Capture the cell that displays the provided text and extract its [x, y] central coordinate. 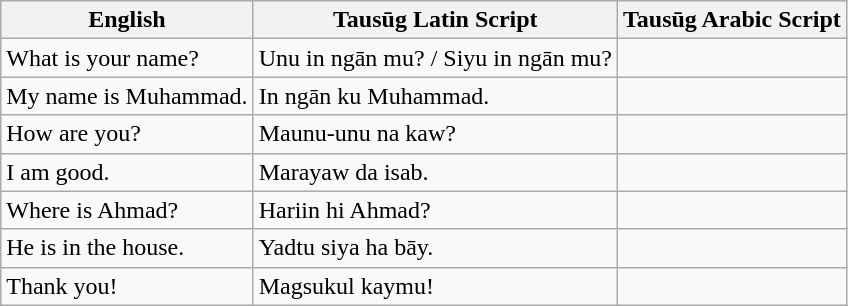
Magsukul kaymu! [435, 286]
My name is Muhammad. [127, 96]
Marayaw da isab. [435, 172]
What is your name? [127, 58]
I am good. [127, 172]
Unu in ngān mu? / Siyu in ngān mu? [435, 58]
Hariin hi Ahmad? [435, 210]
English [127, 20]
Maunu-unu na kaw? [435, 134]
Yadtu siya ha bāy. [435, 248]
Thank you! [127, 286]
Tausūg Arabic Script [732, 20]
Where is Ahmad? [127, 210]
Tausūg Latin Script [435, 20]
How are you? [127, 134]
He is in the house. [127, 248]
In ngān ku Muhammad. [435, 96]
